Identify which cell holds the provided text, then report its [x, y] central coordinate. 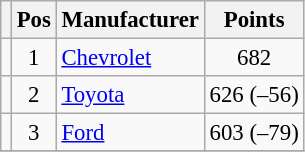
603 (–79) [254, 133]
Points [254, 20]
1 [34, 58]
3 [34, 133]
Ford [130, 133]
Chevrolet [130, 58]
Toyota [130, 95]
2 [34, 95]
Manufacturer [130, 20]
682 [254, 58]
626 (–56) [254, 95]
Pos [34, 20]
